Locate the cell with the specified text and output its [X, Y] center coordinate. 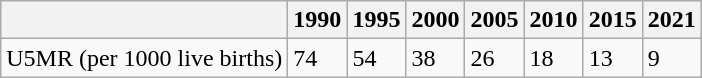
1995 [376, 20]
74 [318, 58]
9 [672, 58]
2021 [672, 20]
38 [436, 58]
2010 [554, 20]
U5MR (per 1000 live births) [144, 58]
2000 [436, 20]
54 [376, 58]
18 [554, 58]
26 [494, 58]
2005 [494, 20]
1990 [318, 20]
13 [612, 58]
2015 [612, 20]
